Locate the cell with the specified text and output its [x, y] center coordinate. 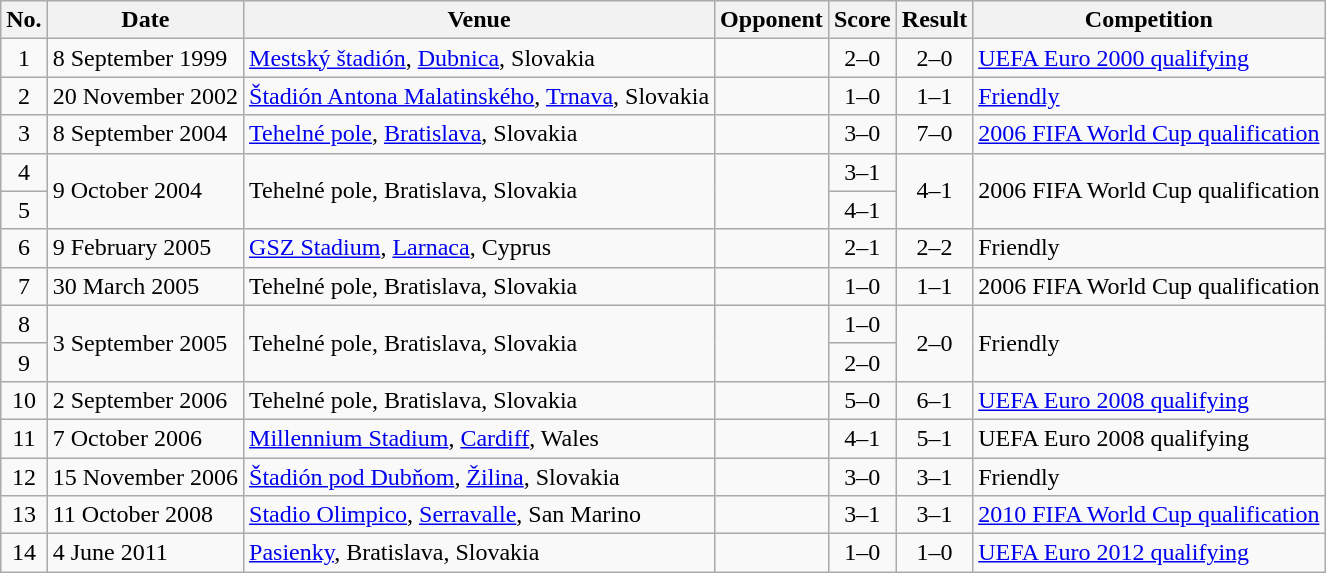
20 November 2002 [145, 96]
Competition [1149, 20]
11 [24, 438]
7–0 [934, 134]
30 March 2005 [145, 286]
8 September 1999 [145, 58]
4 [24, 172]
3 September 2005 [145, 343]
2–2 [934, 248]
Pasienky, Bratislava, Slovakia [480, 553]
5–1 [934, 438]
2 September 2006 [145, 400]
2010 FIFA World Cup qualification [1149, 515]
10 [24, 400]
2–1 [862, 248]
2 [24, 96]
GSZ Stadium, Larnaca, Cyprus [480, 248]
7 [24, 286]
6–1 [934, 400]
Štadión pod Dubňom, Žilina, Slovakia [480, 477]
Score [862, 20]
Result [934, 20]
11 October 2008 [145, 515]
5 [24, 210]
UEFA Euro 2000 qualifying [1149, 58]
3 [24, 134]
Date [145, 20]
9 [24, 362]
4 June 2011 [145, 553]
14 [24, 553]
15 November 2006 [145, 477]
9 February 2005 [145, 248]
9 October 2004 [145, 191]
8 September 2004 [145, 134]
Mestský štadión, Dubnica, Slovakia [480, 58]
Opponent [772, 20]
13 [24, 515]
12 [24, 477]
Millennium Stadium, Cardiff, Wales [480, 438]
Stadio Olimpico, Serravalle, San Marino [480, 515]
No. [24, 20]
1 [24, 58]
7 October 2006 [145, 438]
Štadión Antona Malatinského, Trnava, Slovakia [480, 96]
8 [24, 324]
UEFA Euro 2012 qualifying [1149, 553]
6 [24, 248]
5–0 [862, 400]
Venue [480, 20]
